Return (x, y) of the center of cell containing provided text 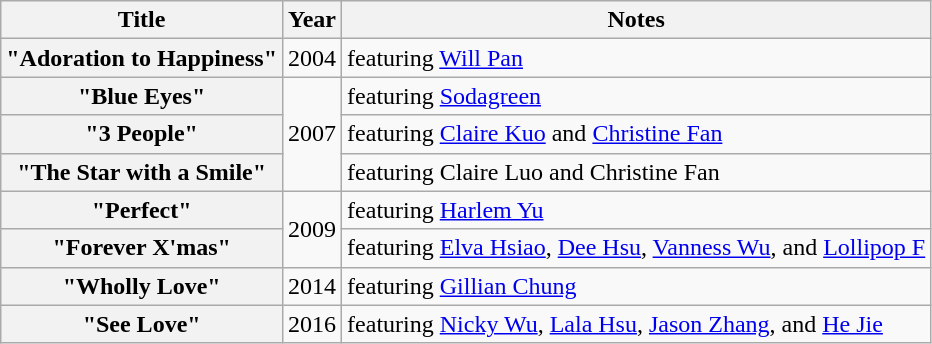
Notes (636, 20)
featuring Harlem Yu (636, 210)
"See Love" (142, 324)
Title (142, 20)
2007 (312, 134)
"Wholly Love" (142, 286)
2004 (312, 58)
"Perfect" (142, 210)
featuring Will Pan (636, 58)
featuring Claire Luo and Christine Fan (636, 172)
"Adoration to Happiness" (142, 58)
featuring Nicky Wu, Lala Hsu, Jason Zhang, and He Jie (636, 324)
featuring Gillian Chung (636, 286)
featuring Sodagreen (636, 96)
2009 (312, 229)
"Blue Eyes" (142, 96)
2016 (312, 324)
"Forever X'mas" (142, 248)
featuring Elva Hsiao, Dee Hsu, Vanness Wu, and Lollipop F (636, 248)
"3 People" (142, 134)
2014 (312, 286)
"The Star with a Smile" (142, 172)
Year (312, 20)
featuring Claire Kuo and Christine Fan (636, 134)
